Search for the cell housing the specified text and yield its (X, Y) center coordinate. 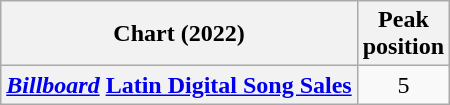
Billboard Latin Digital Song Sales (179, 85)
Peakposition (403, 34)
5 (403, 85)
Chart (2022) (179, 34)
